Locate the cell with the specified text and output its [X, Y] center coordinate. 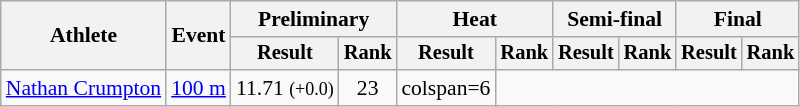
11.71 (+0.0) [285, 88]
23 [368, 88]
Preliminary [314, 19]
colspan=6 [446, 88]
Nathan Crumpton [84, 88]
Athlete [84, 36]
Heat [474, 19]
Semi-final [614, 19]
100 m [198, 88]
Event [198, 36]
Final [738, 19]
